Find where the given text appears and provide that cell's center as (x, y) coordinate. 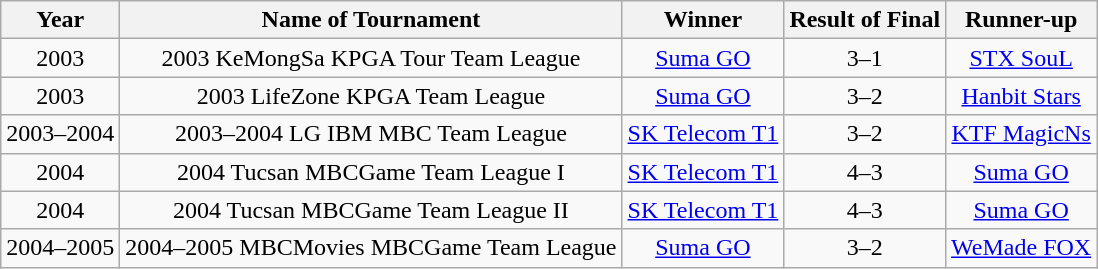
2004–2005 (60, 248)
Hanbit Stars (1022, 96)
WeMade FOX (1022, 248)
3–1 (865, 58)
Name of Tournament (371, 20)
2003–2004 LG IBM MBC Team League (371, 134)
2003–2004 (60, 134)
Winner (703, 20)
STX SouL (1022, 58)
Runner-up (1022, 20)
2003 KeMongSa KPGA Tour Team League (371, 58)
2004–2005 MBCMovies MBCGame Team League (371, 248)
2004 Tucsan MBCGame Team League I (371, 172)
Result of Final (865, 20)
Year (60, 20)
KTF MagicNs (1022, 134)
2004 Tucsan MBCGame Team League II (371, 210)
2003 LifeZone KPGA Team League (371, 96)
